Provide the (x, y) coordinate of the cell's center where the given text is located.  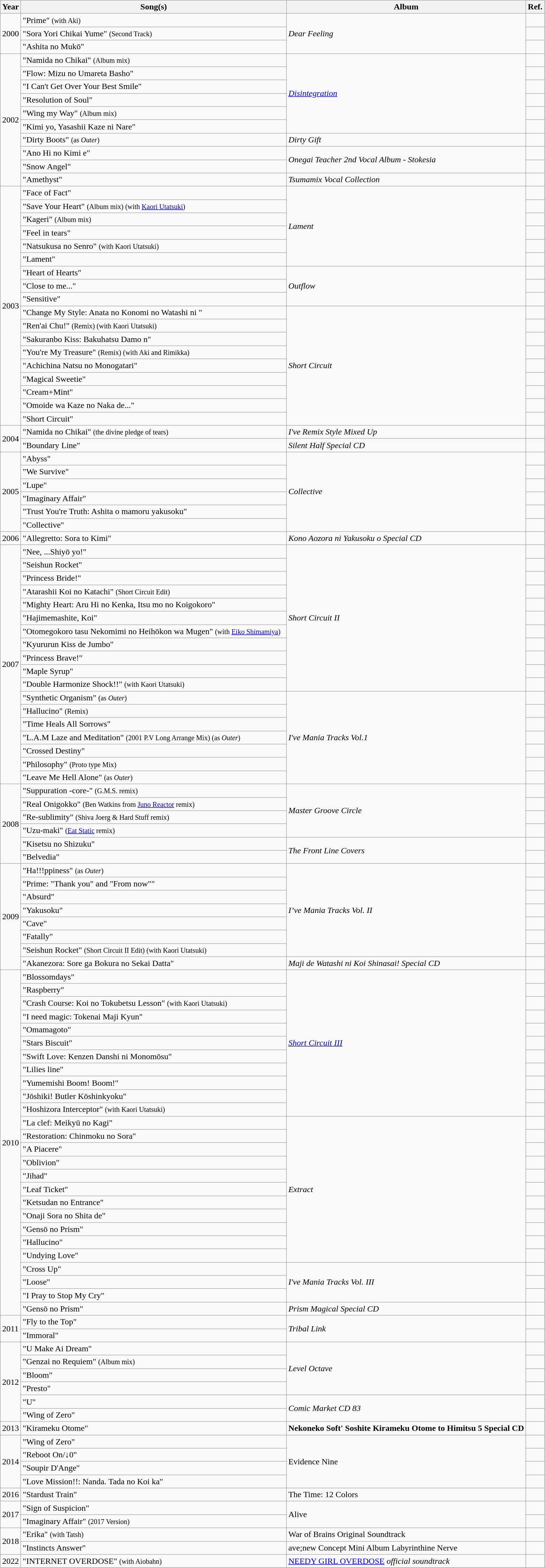
2010 (10, 1143)
"Seishun Rocket" (154, 565)
"Collective" (154, 525)
2009 (10, 917)
"INTERNET OVERDOSE" (with Aiobahn) (154, 1561)
2017 (10, 1515)
Prism Magical Special CD (406, 1309)
The Time: 12 Colors (406, 1495)
"Ha!!!ppiness" (as Outer) (154, 870)
"Hallucino" (154, 1242)
Tribal Link (406, 1329)
Dear Feeling (406, 34)
"Change My Style: Anata no Konomi no Watashi ni " (154, 312)
"Bloom" (154, 1375)
"Feel in tears" (154, 233)
"Reboot On/↓0" (154, 1455)
"Jihad" (154, 1176)
I’ve Mania Tracks Vol. II (406, 910)
"Resolution of Soul" (154, 100)
"I need magic: Tokenai Maji Kyun" (154, 1017)
"Abyss" (154, 459)
War of Brains Original Soundtrack (406, 1534)
"Ketsudan no Entrance" (154, 1202)
"Wing my Way" (Album mix) (154, 113)
"Namida no Chikai" (the divine pledge of tears) (154, 432)
Maji de Watashi ni Koi Shinasai! Special CD (406, 963)
"Kageri" (Album mix) (154, 220)
"Cream+Mint" (154, 392)
"Trust You're Truth: Ashita o mamoru yakusoku" (154, 512)
"Boundary Line" (154, 445)
"Sakuranbo Kiss: Bakuhatsu Damo n" (154, 339)
2005 (10, 492)
"La clef: Meikyū no Kagi" (154, 1123)
"Love Mission!!: Nanda. Tada no Koi ka" (154, 1481)
"Lament" (154, 259)
"Blossomdays" (154, 976)
"Undying Love" (154, 1256)
Master Groove Circle (406, 810)
2003 (10, 306)
Short Circuit (406, 366)
"U" (154, 1402)
"Namida no Chikai" (Album mix) (154, 60)
Dirty Gift (406, 140)
"Philosophy" (Proto type Mix) (154, 764)
Lament (406, 226)
"Hallucino" (Remix) (154, 711)
"Lupe" (154, 485)
"Leave Me Hell Alone" (as Outer) (154, 777)
The Front Line Covers (406, 850)
"Swift Love: Kenzen Danshi ni Monomōsu" (154, 1056)
I've Remix Style Mixed Up (406, 432)
"We Survive" (154, 472)
"Heart of Hearts" (154, 273)
"Uzu-maki" (Eat Static remix) (154, 831)
"Leaf Ticket" (154, 1189)
"A Piacere" (154, 1149)
"Sensitive" (154, 299)
2014 (10, 1462)
"Suppuration -core-" (G.M.S. remix) (154, 790)
"L.A.M Laze and Meditation" (2001 P.V Long Arrange Mix) (as Outer) (154, 737)
"Imaginary Affair" (154, 498)
Year (10, 7)
"Princess Brave!" (154, 658)
"Dirty Boots" (as Outer) (154, 140)
ave;new Concept Mini Album Labyrinthine Nerve (406, 1548)
Onegai Teacher 2nd Vocal Album - Stokesia (406, 159)
I've Mania Tracks Vol. III (406, 1282)
"Raspberry" (154, 990)
"Immoral" (154, 1335)
"Akanezora: Sore ga Bokura no Sekai Datta" (154, 963)
"Atarashii Koi no Katachi" (Short Circuit Edit) (154, 592)
"Maple Syrup" (154, 671)
2013 (10, 1428)
"Mighty Heart: Aru Hi no Kenka, Itsu mo no Koigokoro" (154, 605)
Album (406, 7)
Alive (406, 1515)
"Prime: "Thank you" and "From now"" (154, 884)
"Allegretto: Sora to Kimi" (154, 538)
"Hajimemashite, Koi" (154, 618)
Tsumamix Vocal Collection (406, 180)
"I Can't Get Over Your Best Smile" (154, 87)
2008 (10, 824)
"You're My Treasure" (Remix) (with Aki and Rimikka) (154, 352)
"Prime" (with Aki) (154, 20)
"Kyururun Kiss de Jumbo" (154, 645)
"Fatally" (154, 937)
"Cave" (154, 923)
"Stardust Train" (154, 1495)
Song(s) (154, 7)
"Loose" (154, 1282)
"Omoide wa Kaze no Naka de..." (154, 406)
"Jōshiki! Butler Kōshinkyoku" (154, 1096)
"Crossed Destiny" (154, 751)
Comic Market CD 83 (406, 1408)
"Soupir D'Ange" (154, 1468)
"Belvedia" (154, 857)
"Close to me..." (154, 286)
I've Mania Tracks Vol.1 (406, 737)
2007 (10, 664)
Ref. (535, 7)
"Genzai no Requiem" (Album mix) (154, 1362)
Disintegration (406, 93)
"Instincts Answer" (154, 1548)
2002 (10, 120)
"Amethyst" (154, 180)
"Achichina Natsu no Monogatari" (154, 365)
"Onaji Sora no Shita de" (154, 1216)
NEEDY GIRL OVERDOSE official soundtrack (406, 1561)
"Synthetic Organism" (as Outer) (154, 698)
2000 (10, 34)
"Real Onigokko" (Ben Watkins from Juno Reactor remix) (154, 804)
"Sora Yori Chikai Yume" (Second Track) (154, 34)
2016 (10, 1495)
Kono Aozora ni Yakusoku o Special CD (406, 538)
"Seishun Rocket" (Short Circuit II Edit) (with Kaori Utatsuki) (154, 950)
"Presto" (154, 1388)
"Double Harmonize Shock!!" (with Kaori Utatsuki) (154, 684)
2012 (10, 1382)
Short Circuit II (406, 618)
"Fly to the Top" (154, 1322)
Evidence Nine (406, 1462)
"Erika" (with Tatsh) (154, 1534)
Outflow (406, 286)
"Lilies line" (154, 1070)
"Save Your Heart" (Album mix) (with Kaori Utatsuki) (154, 206)
"Short Circuit" (154, 419)
Silent Half Special CD (406, 445)
"Omamagoto" (154, 1030)
"Cross Up" (154, 1269)
"Kimi yo, Yasashii Kaze ni Nare" (154, 126)
"Magical Sweetie" (154, 379)
"Nee, ...Shiyō yo!" (154, 551)
"Snow Angel" (154, 166)
Short Circuit III (406, 1043)
"I Pray to Stop My Cry" (154, 1295)
"Ren'ai Chu!" (Remix) (with Kaori Utatsuki) (154, 326)
Nekoneko Soft' Soshite Kirameku Otome to Himitsu 5 Special CD (406, 1428)
"Time Heals All Sorrows" (154, 724)
"Ashita no Mukō" (154, 47)
2004 (10, 439)
Level Octave (406, 1368)
2006 (10, 538)
"Restoration: Chinmoku no Sora" (154, 1136)
"Sign of Suspicion" (154, 1508)
"Stars Biscuit" (154, 1043)
2011 (10, 1329)
"Flow: Mizu no Umareta Basho" (154, 73)
"Imaginary Affair" (2017 Version) (154, 1521)
"Kirameku Otome" (154, 1428)
2022 (10, 1561)
"Hoshizora Interceptor" (with Kaori Utatsuki) (154, 1109)
"Ano Hi no Kimi e" (154, 153)
Extract (406, 1189)
"Princess Bride!" (154, 578)
"Face of Fact" (154, 193)
2018 (10, 1541)
"Natsukusa no Senro" (with Kaori Utatsuki) (154, 246)
"Absurd" (154, 897)
"Yakusoku" (154, 910)
"Re-sublimity" (Shiva Joerg & Hard Stuff remix) (154, 817)
"U Make Ai Dream" (154, 1348)
Collective (406, 492)
"Kisetsu no Shizuku" (154, 844)
"Yumemishi Boom! Boom!" (154, 1083)
"Oblivion" (154, 1162)
"Crash Course: Koi no Tokubetsu Lesson" (with Kaori Utatsuki) (154, 1003)
"Otomegokoro tasu Nekomimi no Heihōkon wa Mugen" (with Eiko Shimamiya) (154, 631)
